Search for the cell housing the specified text and yield its [X, Y] center coordinate. 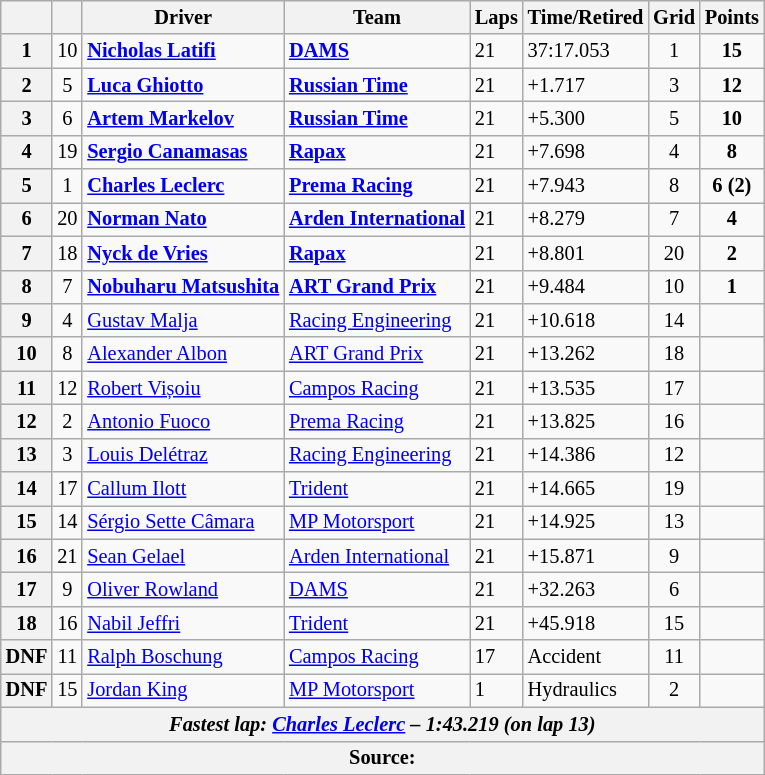
+9.484 [586, 287]
Charles Leclerc [183, 186]
Nicholas Latifi [183, 51]
+32.263 [586, 589]
Time/Retired [586, 17]
Laps [496, 17]
Nabil Jeffri [183, 623]
+10.618 [586, 320]
+5.300 [586, 118]
Accident [586, 657]
Artem Markelov [183, 118]
Points [732, 17]
Antonio Fuoco [183, 421]
Oliver Rowland [183, 589]
+45.918 [586, 623]
+14.665 [586, 489]
Grid [674, 17]
+7.698 [586, 152]
+7.943 [586, 186]
Nyck de Vries [183, 253]
+13.535 [586, 388]
Hydraulics [586, 690]
+14.386 [586, 455]
+15.871 [586, 556]
Ralph Boschung [183, 657]
Norman Nato [183, 219]
Sérgio Sette Câmara [183, 522]
+8.801 [586, 253]
Robert Vișoiu [183, 388]
Alexander Albon [183, 354]
Team [377, 17]
Driver [183, 17]
Louis Delétraz [183, 455]
Luca Ghiotto [183, 85]
37:17.053 [586, 51]
Nobuharu Matsushita [183, 287]
+14.925 [586, 522]
Source: [382, 758]
Jordan King [183, 690]
+13.262 [586, 354]
+8.279 [586, 219]
Sean Gelael [183, 556]
Gustav Malja [183, 320]
+13.825 [586, 421]
+1.717 [586, 85]
Callum Ilott [183, 489]
6 (2) [732, 186]
Sergio Canamasas [183, 152]
Fastest lap: Charles Leclerc – 1:43.219 (on lap 13) [382, 724]
